Return [x, y] of the center of cell containing provided text 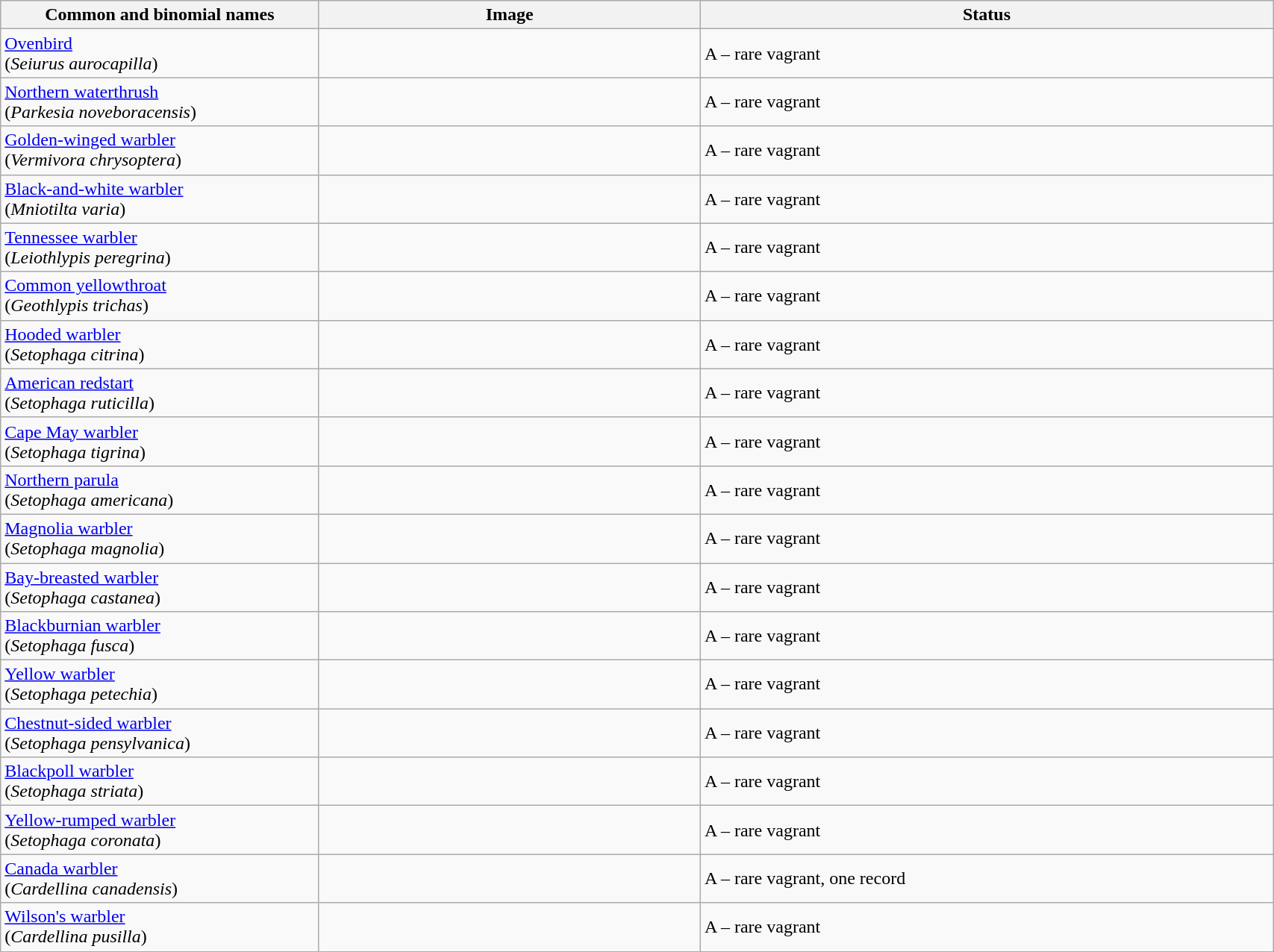
Magnolia warbler(Setophaga magnolia) [160, 539]
Yellow warbler(Setophaga petechia) [160, 685]
Tennessee warbler(Leiothlypis peregrina) [160, 248]
Chestnut-sided warbler(Setophaga pensylvanica) [160, 733]
Blackpoll warbler(Setophaga striata) [160, 782]
Ovenbird(Seiurus aurocapilla) [160, 54]
Canada warbler(Cardellina canadensis) [160, 879]
Image [509, 15]
Wilson's warbler(Cardellina pusilla) [160, 927]
Northern waterthrush(Parkesia noveboracensis) [160, 101]
Northern parula(Setophaga americana) [160, 489]
Yellow-rumped warbler(Setophaga coronata) [160, 830]
Golden-winged warbler(Vermivora chrysoptera) [160, 151]
Common yellowthroat(Geothlypis trichas) [160, 295]
Status [987, 15]
Bay-breasted warbler(Setophaga castanea) [160, 586]
Blackburnian warbler(Setophaga fusca) [160, 636]
Hooded warbler(Setophaga citrina) [160, 345]
A – rare vagrant, one record [987, 879]
Cape May warbler(Setophaga tigrina) [160, 442]
American redstart(Setophaga ruticilla) [160, 392]
Black-and-white warbler(Mniotilta varia) [160, 198]
Common and binomial names [160, 15]
